Search for the cell housing the specified text and yield its (x, y) center coordinate. 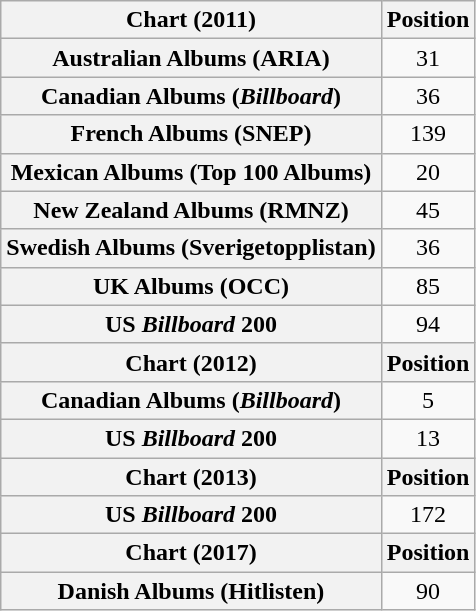
Chart (2013) (191, 477)
90 (428, 591)
94 (428, 324)
Chart (2012) (191, 362)
Danish Albums (Hitlisten) (191, 591)
45 (428, 210)
French Albums (SNEP) (191, 134)
139 (428, 134)
New Zealand Albums (RMNZ) (191, 210)
Australian Albums (ARIA) (191, 58)
Chart (2011) (191, 20)
Chart (2017) (191, 553)
20 (428, 172)
172 (428, 515)
13 (428, 438)
5 (428, 400)
31 (428, 58)
UK Albums (OCC) (191, 286)
85 (428, 286)
Swedish Albums (Sverigetopplistan) (191, 248)
Mexican Albums (Top 100 Albums) (191, 172)
